Determine the (x, y) coordinate at the center of the cell enclosing the given text.  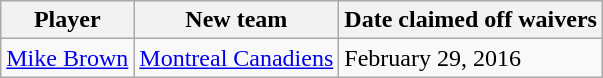
New team (236, 20)
Mike Brown (68, 58)
Player (68, 20)
Montreal Canadiens (236, 58)
Date claimed off waivers (471, 20)
February 29, 2016 (471, 58)
